Search for the cell housing the specified text and yield its (x, y) center coordinate. 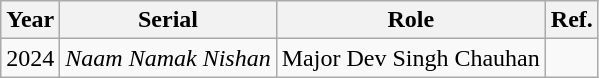
Major Dev Singh Chauhan (410, 58)
Serial (168, 20)
Naam Namak Nishan (168, 58)
Role (410, 20)
Year (30, 20)
2024 (30, 58)
Ref. (572, 20)
